Return [X, Y] of the center of cell containing provided text 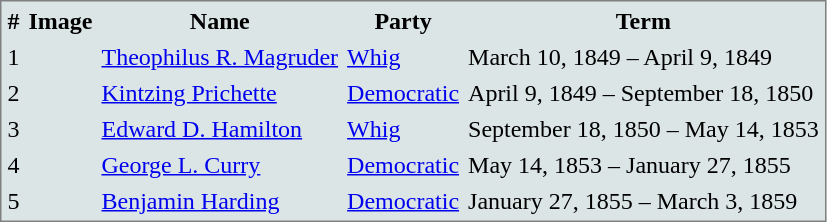
Theophilus R. Magruder [220, 56]
4 [13, 164]
1 [13, 56]
April 9, 1849 – September 18, 1850 [644, 92]
5 [13, 200]
2 [13, 92]
3 [13, 128]
March 10, 1849 – April 9, 1849 [644, 56]
January 27, 1855 – March 3, 1859 [644, 200]
Term [644, 20]
September 18, 1850 – May 14, 1853 [644, 128]
# [13, 20]
May 14, 1853 – January 27, 1855 [644, 164]
Party [403, 20]
Edward D. Hamilton [220, 128]
Name [220, 20]
George L. Curry [220, 164]
Image [61, 20]
Kintzing Prichette [220, 92]
Benjamin Harding [220, 200]
